For the text-containing cell, return its midpoint in [x, y] coordinate format. 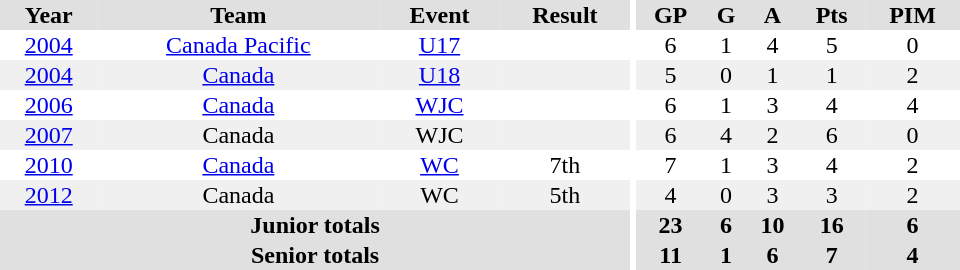
Team [238, 15]
16 [832, 225]
2010 [48, 165]
Junior totals [315, 225]
Result [566, 15]
G [726, 15]
U18 [439, 75]
7th [566, 165]
2012 [48, 195]
23 [670, 225]
Pts [832, 15]
A [773, 15]
Senior totals [315, 255]
U17 [439, 45]
Event [439, 15]
Year [48, 15]
10 [773, 225]
2007 [48, 135]
Canada Pacific [238, 45]
11 [670, 255]
GP [670, 15]
5th [566, 195]
PIM [912, 15]
2006 [48, 105]
